Scan for the cell matching the given text and deliver its (X, Y) coordinate at center. 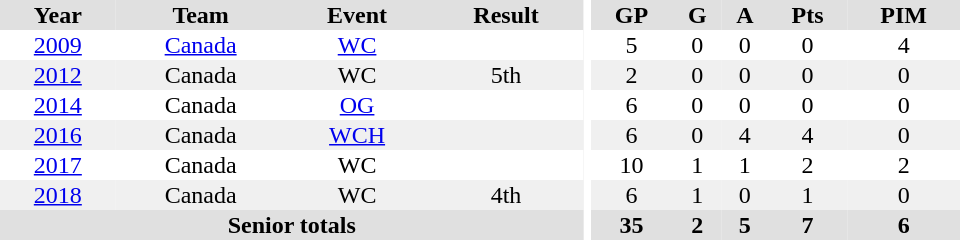
35 (631, 225)
G (698, 15)
2018 (58, 195)
2009 (58, 45)
5th (506, 75)
Pts (808, 15)
OG (358, 105)
2017 (58, 165)
A (745, 15)
4th (506, 195)
Team (201, 15)
Result (506, 15)
10 (631, 165)
Event (358, 15)
WCH (358, 135)
Year (58, 15)
Senior totals (292, 225)
GP (631, 15)
PIM (904, 15)
2012 (58, 75)
2014 (58, 105)
7 (808, 225)
2016 (58, 135)
